From the cell containing the given text, extract its center point as (x, y) coordinate. 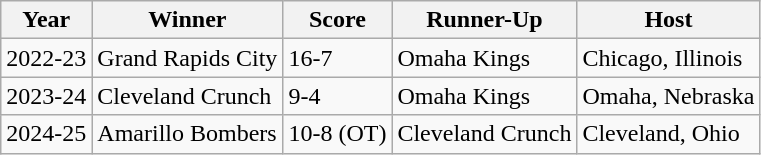
Amarillo Bombers (188, 134)
Omaha, Nebraska (668, 96)
Score (338, 20)
Chicago, Illinois (668, 58)
2023-24 (46, 96)
Winner (188, 20)
Grand Rapids City (188, 58)
16-7 (338, 58)
Runner-Up (484, 20)
10-8 (OT) (338, 134)
Host (668, 20)
Year (46, 20)
2022-23 (46, 58)
9-4 (338, 96)
2024-25 (46, 134)
Cleveland, Ohio (668, 134)
